Extract the [X, Y] coordinate from the center of the cell holding the provided text.  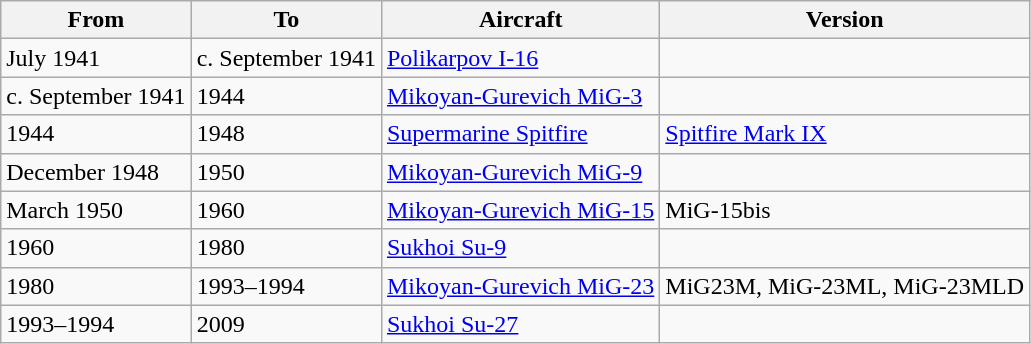
1948 [286, 134]
From [96, 20]
Sukhoi Su-9 [520, 248]
1950 [286, 172]
Sukhoi Su-27 [520, 324]
2009 [286, 324]
Spitfire Mark IX [845, 134]
Mikoyan-Gurevich MiG-23 [520, 286]
Mikoyan-Gurevich MiG-3 [520, 96]
July 1941 [96, 58]
Version [845, 20]
Aircraft [520, 20]
MiG23M, MiG-23ML, MiG-23MLD [845, 286]
MiG-15bis [845, 210]
Mikoyan-Gurevich MiG-15 [520, 210]
Supermarine Spitfire [520, 134]
To [286, 20]
March 1950 [96, 210]
Polikarpov I-16 [520, 58]
Mikoyan-Gurevich MiG-9 [520, 172]
December 1948 [96, 172]
